Scan for the cell matching the given text and deliver its (x, y) coordinate at center. 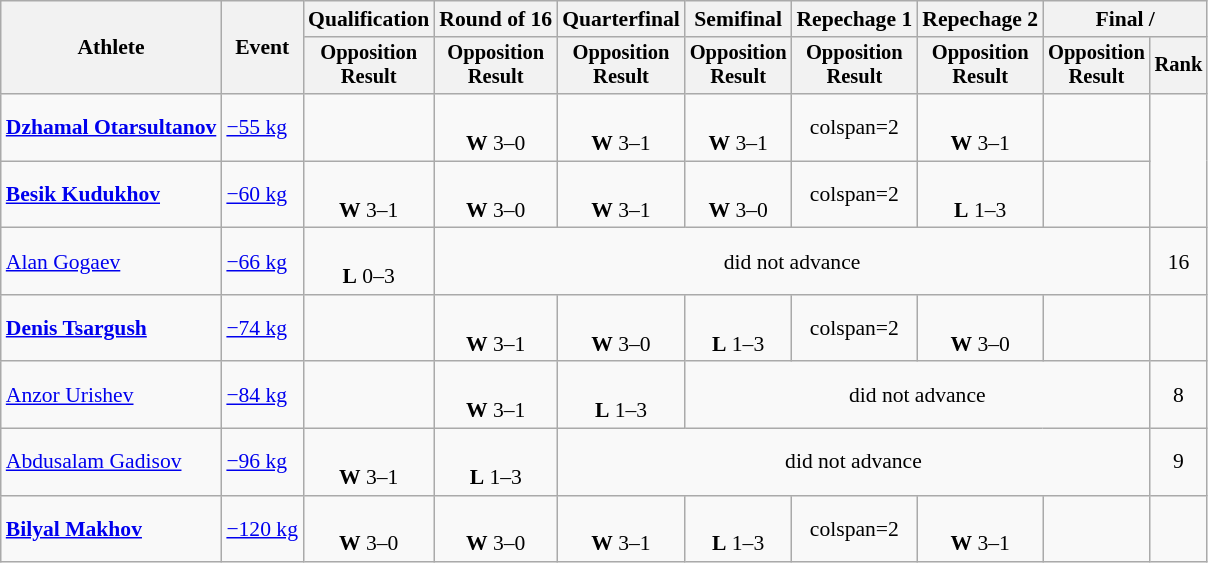
Quarterfinal (621, 19)
−74 kg (262, 328)
Repechage 1 (854, 19)
−66 kg (262, 262)
−96 kg (262, 462)
Athlete (112, 48)
L 0–3 (368, 262)
16 (1179, 262)
Denis Tsargush (112, 328)
Qualification (368, 19)
Dzhamal Otarsultanov (112, 128)
Anzor Urishev (112, 396)
Round of 16 (496, 19)
−84 kg (262, 396)
Abdusalam Gadisov (112, 462)
−60 kg (262, 194)
Final / (1125, 19)
Rank (1179, 66)
Bilyal Makhov (112, 528)
Repechage 2 (980, 19)
Alan Gogaev (112, 262)
−55 kg (262, 128)
8 (1179, 396)
Event (262, 48)
−120 kg (262, 528)
Semifinal (738, 19)
9 (1179, 462)
Besik Kudukhov (112, 194)
